Detect which cell encompasses the target text, then output its (x, y) center coordinate. 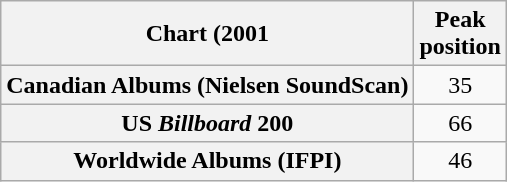
35 (460, 85)
Chart (2001 (208, 34)
66 (460, 123)
Canadian Albums (Nielsen SoundScan) (208, 85)
US Billboard 200 (208, 123)
Peakposition (460, 34)
Worldwide Albums (IFPI) (208, 161)
46 (460, 161)
